Return (X, Y) of the center of cell containing provided text 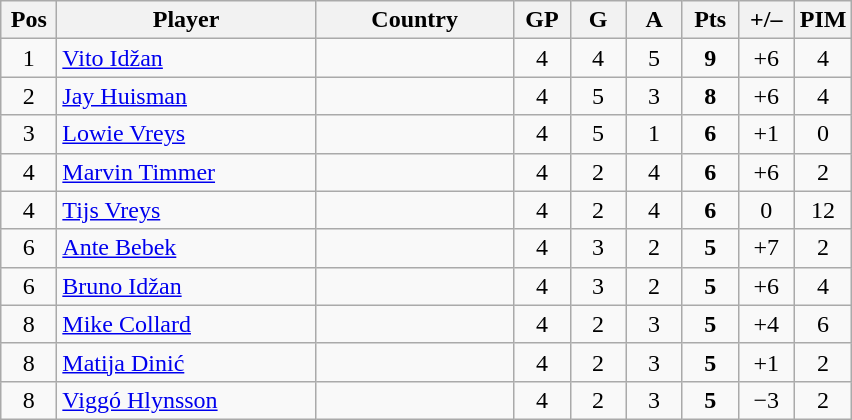
G (598, 20)
Lowie Vreys (186, 134)
Viggó Hlynsson (186, 400)
Matija Dinić (186, 362)
Bruno Idžan (186, 286)
+/– (766, 20)
Player (186, 20)
12 (823, 210)
Mike Collard (186, 324)
Ante Bebek (186, 248)
Country (414, 20)
Pts (710, 20)
Jay Huisman (186, 96)
GP (542, 20)
+7 (766, 248)
Marvin Timmer (186, 172)
Pos (29, 20)
PIM (823, 20)
9 (710, 58)
Tijs Vreys (186, 210)
Vito Idžan (186, 58)
+4 (766, 324)
A (654, 20)
−3 (766, 400)
